Locate the cell with the specified text and output its [X, Y] center coordinate. 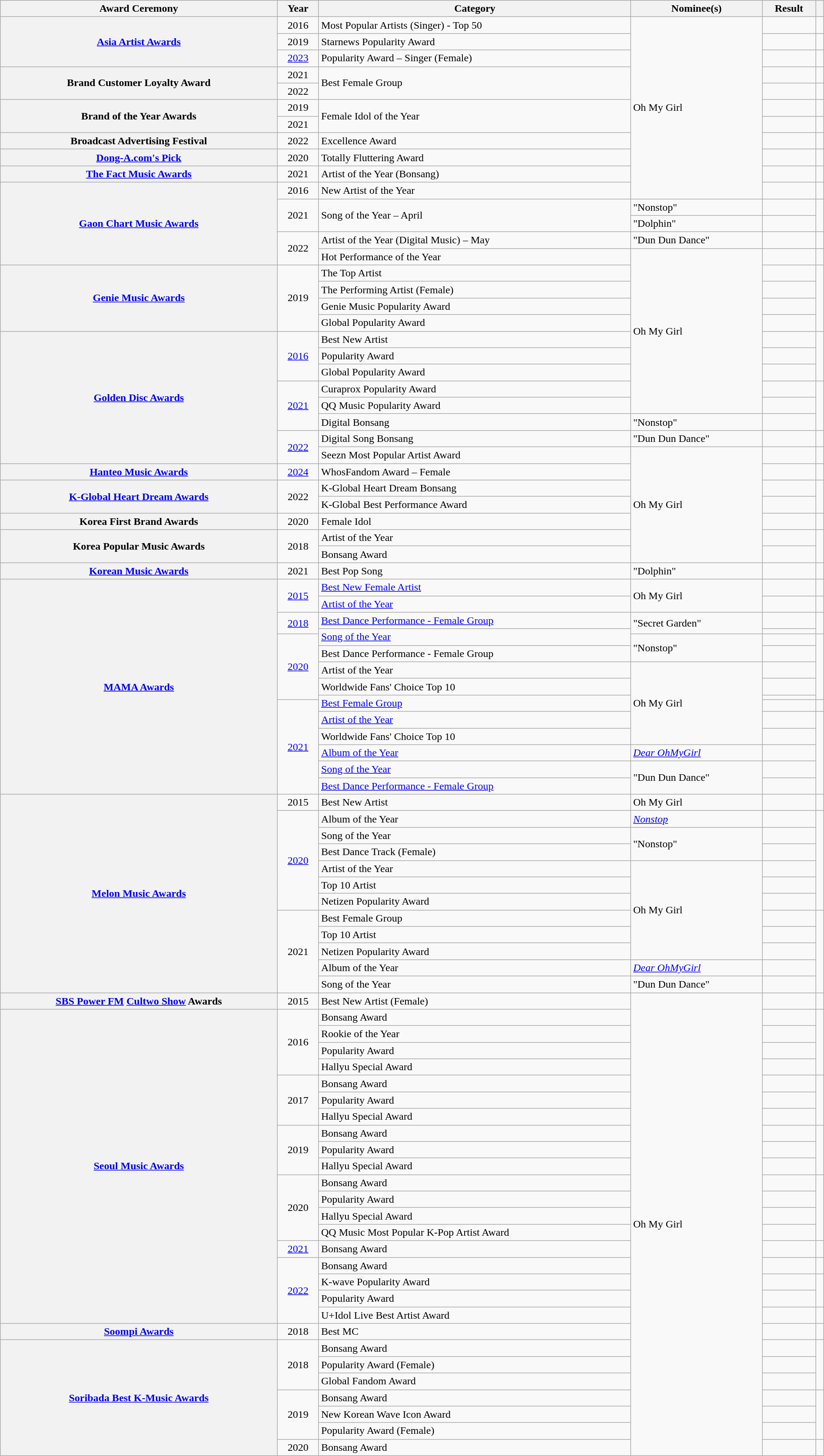
K-wave Popularity Award [475, 1282]
Award Ceremony [139, 9]
Rookie of the Year [475, 1034]
Digital Bonsang [475, 422]
The Top Artist [475, 273]
Female Idol of the Year [475, 116]
Category [475, 9]
Totally Fluttering Award [475, 157]
Popularity Award – Singer (Female) [475, 58]
2017 [298, 1100]
The Fact Music Awards [139, 174]
Digital Song Bonsang [475, 438]
Curaprox Popularity Award [475, 389]
SBS Power FM Cultwo Show Awards [139, 1001]
Best New Artist (Female) [475, 1001]
Result [789, 9]
Melon Music Awards [139, 893]
2023 [298, 58]
Golden Disc Awards [139, 397]
New Artist of the Year [475, 190]
Gaon Chart Music Awards [139, 223]
Korean Music Awards [139, 571]
Nonstop [697, 819]
Female Idol [475, 521]
Most Popular Artists (Singer) - Top 50 [475, 25]
Seezn Most Popular Artist Award [475, 455]
Year [298, 9]
Soompi Awards [139, 1332]
New Korean Wave Icon Award [475, 1414]
K-Global Best Performance Award [475, 505]
Global Fandom Award [475, 1381]
2024 [298, 471]
Korea Popular Music Awards [139, 546]
K-Global Heart Dream Awards [139, 497]
"Secret Garden" [697, 623]
Hanteo Music Awards [139, 471]
Excellence Award [475, 141]
Nominee(s) [697, 9]
Dong-A.com's Pick [139, 157]
K-Global Heart Dream Bonsang [475, 488]
The Performing Artist (Female) [475, 290]
Brand Customer Loyalty Award [139, 83]
Starnews Popularity Award [475, 42]
Genie Music Awards [139, 298]
Artist of the Year (Bonsang) [475, 174]
Artist of the Year (Digital Music) – May [475, 240]
Best MC [475, 1332]
Soribada Best K-Music Awards [139, 1398]
MAMA Awards [139, 687]
Song of the Year – April [475, 216]
Best Pop Song [475, 571]
Broadcast Advertising Festival [139, 141]
Asia Artist Awards [139, 42]
Best New Female Artist [475, 587]
Seoul Music Awards [139, 1166]
Best Dance Track (Female) [475, 852]
U+Idol Live Best Artist Award [475, 1315]
QQ Music Most Popular K-Pop Artist Award [475, 1232]
QQ Music Popularity Award [475, 405]
Korea First Brand Awards [139, 521]
Genie Music Popularity Award [475, 306]
WhosFandom Award – Female [475, 471]
Hot Performance of the Year [475, 257]
Brand of the Year Awards [139, 116]
